Detect which cell encompasses the target text, then output its (X, Y) center coordinate. 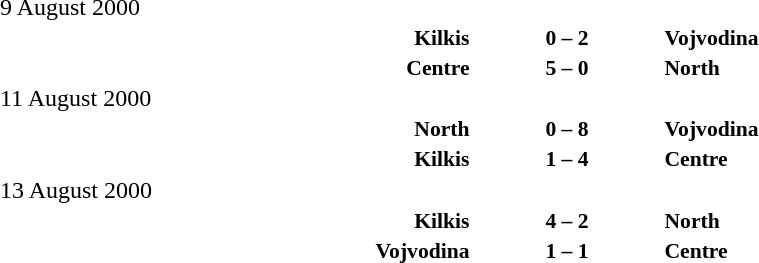
5 – 0 (566, 68)
0 – 8 (566, 129)
4 – 2 (566, 220)
1 – 4 (566, 159)
0 – 2 (566, 38)
